Find where the given text appears and provide that cell's center as [x, y] coordinate. 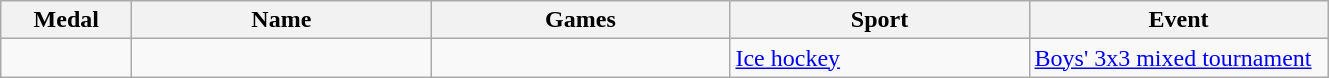
Games [580, 20]
Medal [66, 20]
Ice hockey [880, 58]
Sport [880, 20]
Boys' 3x3 mixed tournament [1178, 58]
Name [282, 20]
Event [1178, 20]
